For the text-containing cell, return its midpoint in [X, Y] coordinate format. 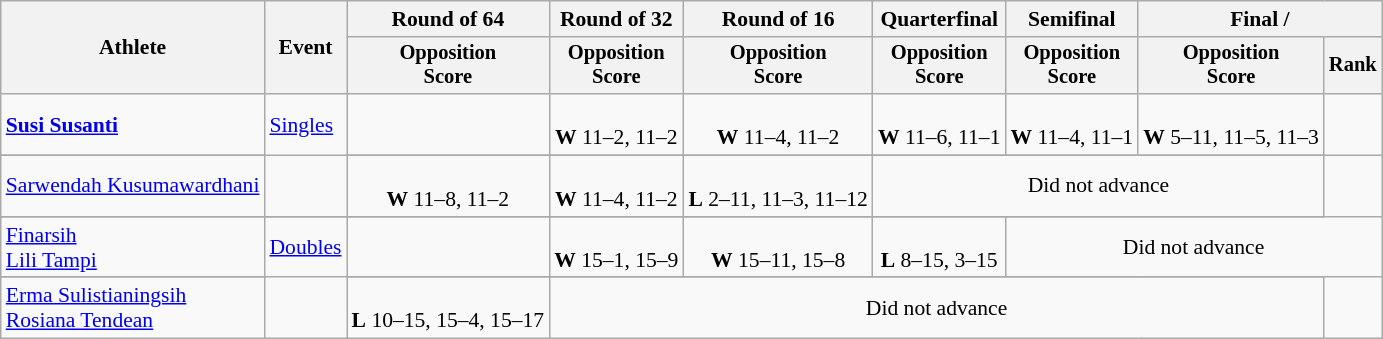
W 11–8, 11–2 [448, 186]
W 11–2, 11–2 [616, 124]
L 10–15, 15–4, 15–17 [448, 308]
Event [305, 48]
W 15–1, 15–9 [616, 248]
Round of 32 [616, 19]
Susi Susanti [133, 124]
W 11–4, 11–1 [1072, 124]
Erma Sulistianingsih Rosiana Tendean [133, 308]
Doubles [305, 248]
Quarterfinal [940, 19]
Semifinal [1072, 19]
Round of 16 [778, 19]
Athlete [133, 48]
L 8–15, 3–15 [940, 248]
Rank [1353, 66]
L 2–11, 11–3, 11–12 [778, 186]
Singles [305, 124]
W 15–11, 15–8 [778, 248]
Finarsih Lili Tampi [133, 248]
Final / [1260, 19]
Round of 64 [448, 19]
Sarwendah Kusumawardhani [133, 186]
W 11–6, 11–1 [940, 124]
W 5–11, 11–5, 11–3 [1231, 124]
